From the cell containing the given text, extract its center point as (x, y) coordinate. 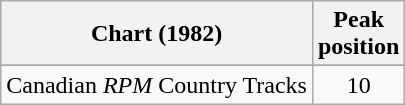
Chart (1982) (157, 34)
10 (358, 85)
Peakposition (358, 34)
Canadian RPM Country Tracks (157, 85)
